For the text-containing cell, return its midpoint in (X, Y) coordinate format. 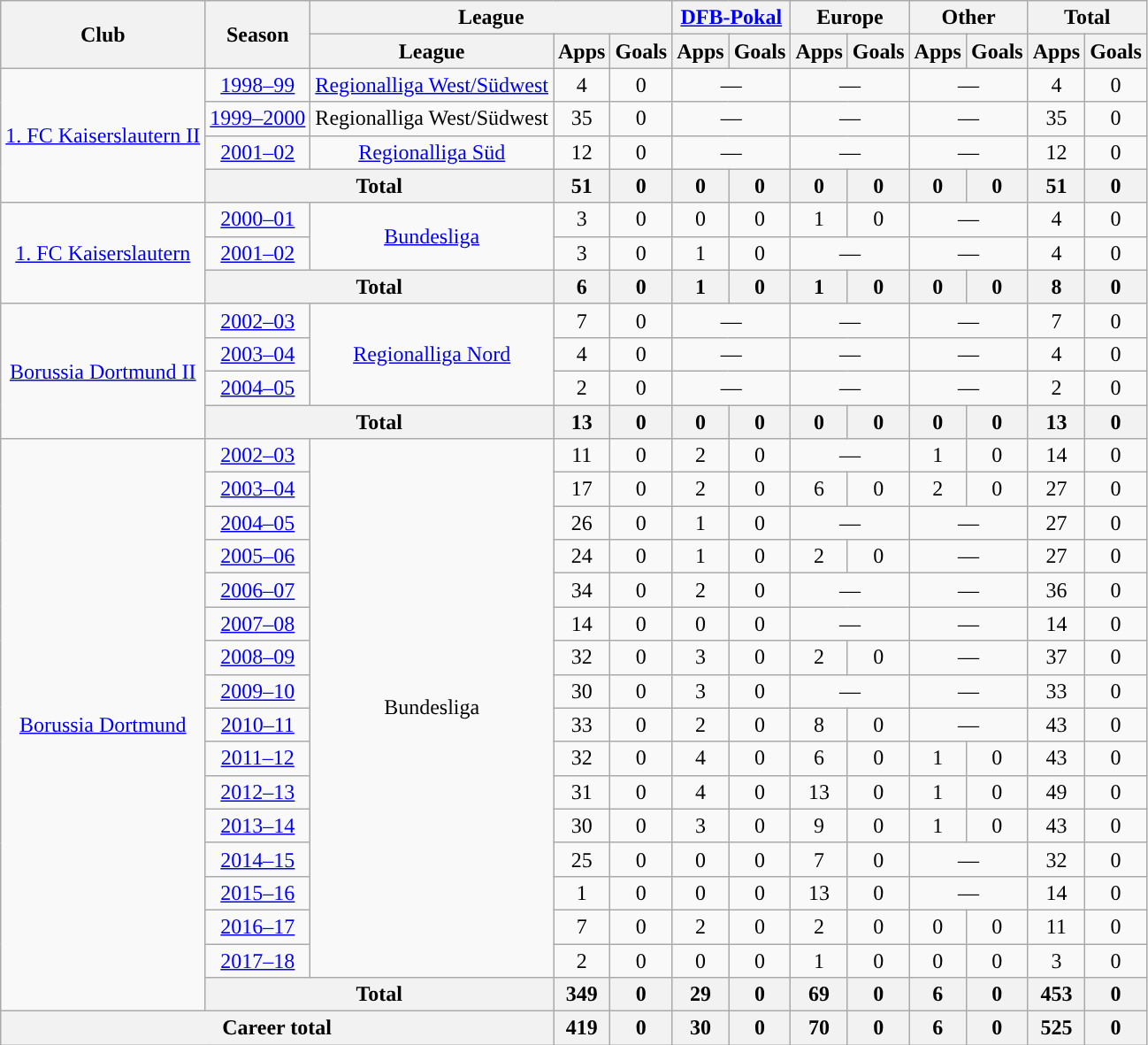
Club (103, 35)
26 (582, 523)
2010–11 (258, 725)
24 (582, 557)
36 (1056, 590)
37 (1056, 657)
2014–15 (258, 859)
2007–08 (258, 624)
2012–13 (258, 792)
Borussia Dortmund (103, 726)
49 (1056, 792)
2011–12 (258, 758)
2016–17 (258, 926)
2017–18 (258, 960)
69 (819, 995)
DFB-Pokal (731, 18)
Regionalliga Nord (432, 354)
419 (582, 1028)
2000–01 (258, 219)
349 (582, 995)
525 (1056, 1028)
2005–06 (258, 557)
453 (1056, 995)
2006–07 (258, 590)
17 (582, 489)
2009–10 (258, 691)
1998–99 (258, 85)
1. FC Kaiserslautern II (103, 135)
Season (258, 35)
2008–09 (258, 657)
1. FC Kaiserslautern (103, 253)
Regionalliga Süd (432, 152)
34 (582, 590)
70 (819, 1028)
9 (819, 826)
29 (700, 995)
25 (582, 859)
Career total (278, 1028)
Other (968, 18)
31 (582, 792)
2013–14 (258, 826)
1999–2000 (258, 119)
Borussia Dortmund II (103, 371)
2015–16 (258, 893)
Europe (850, 18)
